Output the [x, y] coordinate of the center of the cell containing the given text.  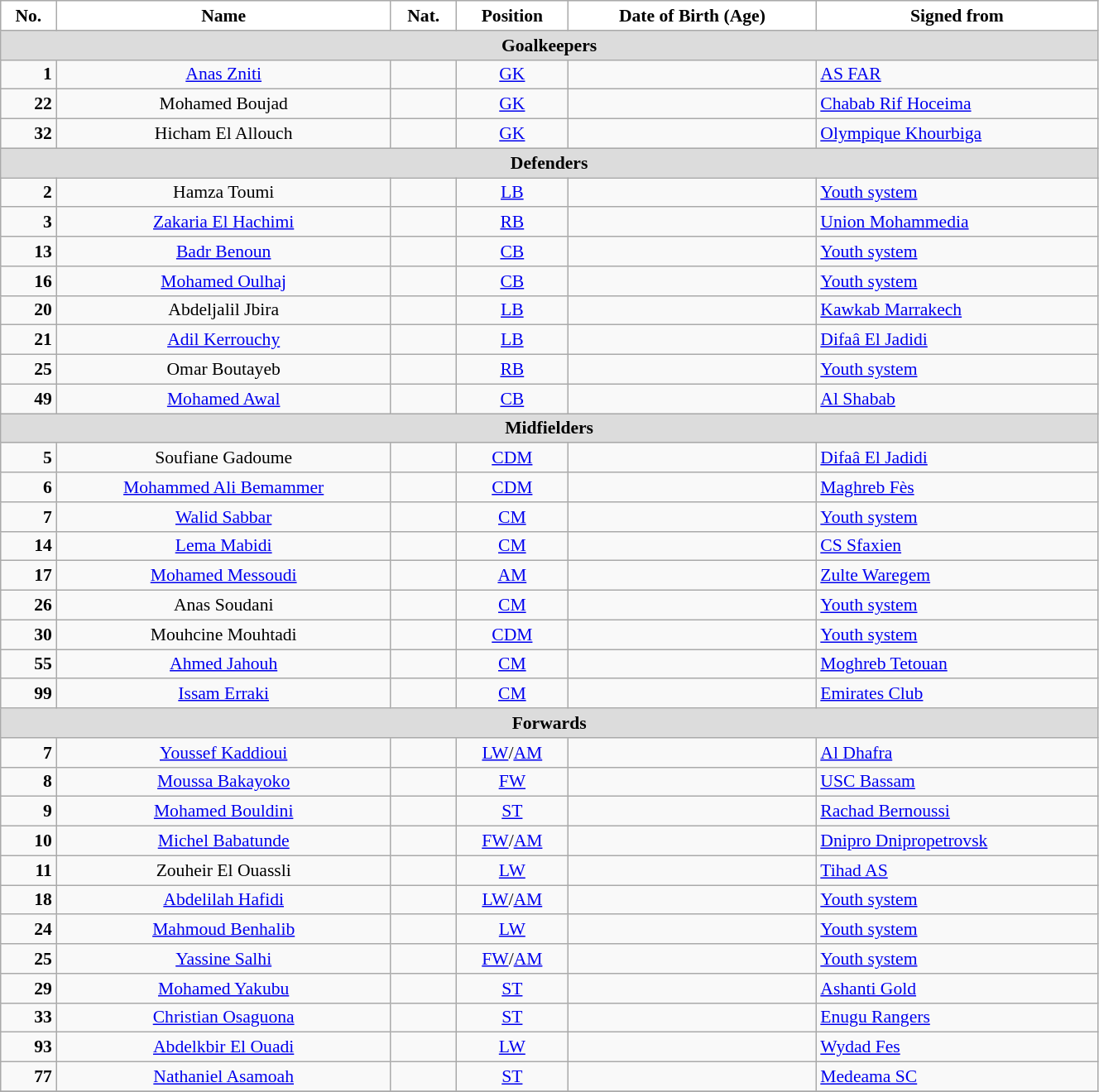
Moussa Bakayoko [223, 782]
55 [28, 664]
Al Shabab [957, 399]
Name [223, 16]
Zulte Waregem [957, 576]
Wydad Fes [957, 1047]
Ahmed Jahouh [223, 664]
FW [511, 782]
Mohamed Awal [223, 399]
Olympique Khourbiga [957, 134]
Ashanti Gold [957, 989]
21 [28, 340]
Christian Osaguona [223, 1018]
Union Mohammedia [957, 223]
Mohamed Yakubu [223, 989]
22 [28, 104]
9 [28, 812]
Hamza Toumi [223, 193]
14 [28, 546]
Mahmoud Benhalib [223, 930]
30 [28, 635]
Zouheir El Ouassli [223, 870]
99 [28, 694]
20 [28, 310]
Youssef Kaddioui [223, 753]
24 [28, 930]
Omar Boutayeb [223, 370]
Goalkeepers [549, 45]
Abdelkbir El Ouadi [223, 1047]
32 [28, 134]
Chabab Rif Hoceima [957, 104]
33 [28, 1018]
Badr Benoun [223, 251]
93 [28, 1047]
Tihad AS [957, 870]
Signed from [957, 16]
1 [28, 74]
29 [28, 989]
AM [511, 576]
Anas Soudani [223, 606]
Mohamed Bouldini [223, 812]
Lema Mabidi [223, 546]
17 [28, 576]
Kawkab Marrakech [957, 310]
Al Dhafra [957, 753]
Zakaria El Hachimi [223, 223]
8 [28, 782]
Mohamed Boujad [223, 104]
16 [28, 281]
Rachad Bernoussi [957, 812]
Walid Sabbar [223, 517]
Yassine Salhi [223, 959]
Mohamed Messoudi [223, 576]
3 [28, 223]
Abdelilah Hafidi [223, 900]
6 [28, 487]
Michel Babatunde [223, 841]
Medeama SC [957, 1077]
Abdeljalil Jbira [223, 310]
Adil Kerrouchy [223, 340]
5 [28, 458]
13 [28, 251]
Enugu Rangers [957, 1018]
USC Bassam [957, 782]
Nathaniel Asamoah [223, 1077]
Anas Zniti [223, 74]
10 [28, 841]
Mohammed Ali Bemammer [223, 487]
CS Sfaxien [957, 546]
26 [28, 606]
49 [28, 399]
Mouhcine Mouhtadi [223, 635]
Date of Birth (Age) [693, 16]
Issam Erraki [223, 694]
Mohamed Oulhaj [223, 281]
AS FAR [957, 74]
Nat. [424, 16]
Maghreb Fès [957, 487]
Dnipro Dnipropetrovsk [957, 841]
Soufiane Gadoume [223, 458]
2 [28, 193]
77 [28, 1077]
No. [28, 16]
Emirates Club [957, 694]
Position [511, 16]
Hicham El Allouch [223, 134]
Midfielders [549, 429]
Moghreb Tetouan [957, 664]
Defenders [549, 163]
11 [28, 870]
Forwards [549, 723]
18 [28, 900]
